Return [X, Y] of the center of cell containing provided text 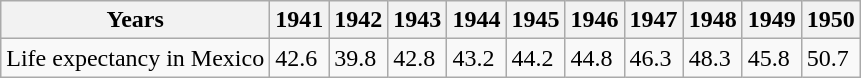
42.6 [300, 58]
Life expectancy in Mexico [136, 58]
1947 [654, 20]
44.8 [594, 58]
48.3 [712, 58]
50.7 [830, 58]
1945 [536, 20]
45.8 [772, 58]
1946 [594, 20]
46.3 [654, 58]
42.8 [418, 58]
1941 [300, 20]
1944 [476, 20]
43.2 [476, 58]
1949 [772, 20]
Years [136, 20]
1943 [418, 20]
39.8 [358, 58]
1942 [358, 20]
1950 [830, 20]
1948 [712, 20]
44.2 [536, 58]
